Capture the cell that displays the provided text and extract its (x, y) central coordinate. 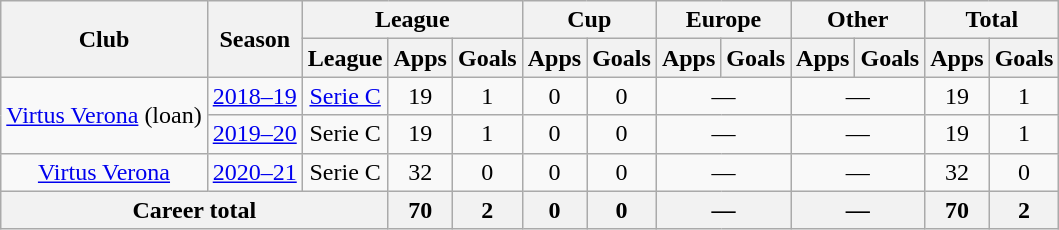
Virtus Verona (104, 172)
Cup (589, 20)
Other (858, 20)
Season (254, 39)
Europe (723, 20)
Virtus Verona (loan) (104, 115)
2018–19 (254, 96)
Club (104, 39)
2019–20 (254, 134)
Career total (194, 210)
Total (992, 20)
2020–21 (254, 172)
